Capture the cell that displays the provided text and extract its (x, y) central coordinate. 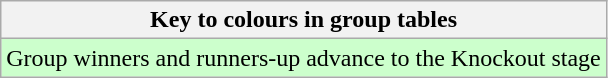
Key to colours in group tables (304, 20)
Group winners and runners-up advance to the Knockout stage (304, 58)
